Capture the cell that displays the provided text and extract its (x, y) central coordinate. 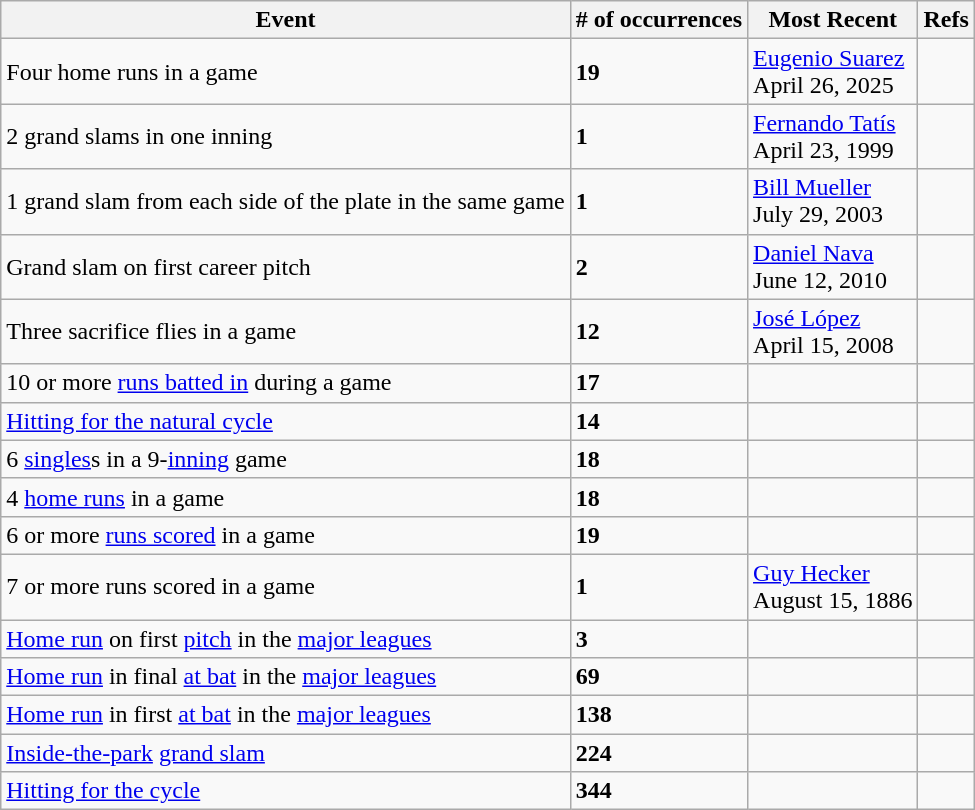
3 (658, 639)
Refs (946, 20)
Daniel NavaJune 12, 2010 (833, 266)
1 grand slam from each side of the plate in the same game (286, 202)
224 (658, 753)
Grand slam on first career pitch (286, 266)
Fernando TatísApril 23, 1999 (833, 136)
Home run on first pitch in the major leagues (286, 639)
Four home runs in a game (286, 72)
6 singless in a 9-inning game (286, 459)
Hitting for the cycle (286, 791)
344 (658, 791)
Bill MuellerJuly 29, 2003 (833, 202)
Guy HeckerAugust 15, 1886 (833, 586)
Eugenio SuarezApril 26, 2025 (833, 72)
4 home runs in a game (286, 497)
Event (286, 20)
Most Recent (833, 20)
Hitting for the natural cycle (286, 421)
Three sacrifice flies in a game (286, 332)
2 (658, 266)
69 (658, 677)
17 (658, 383)
10 or more runs batted in during a game (286, 383)
2 grand slams in one inning (286, 136)
Home run in final at bat in the major leagues (286, 677)
Inside-the-park grand slam (286, 753)
12 (658, 332)
14 (658, 421)
José LópezApril 15, 2008 (833, 332)
7 or more runs scored in a game (286, 586)
138 (658, 715)
Home run in first at bat in the major leagues (286, 715)
# of occurrences (658, 20)
6 or more runs scored in a game (286, 535)
